Provide the [X, Y] coordinate of the cell's center where the given text is located.  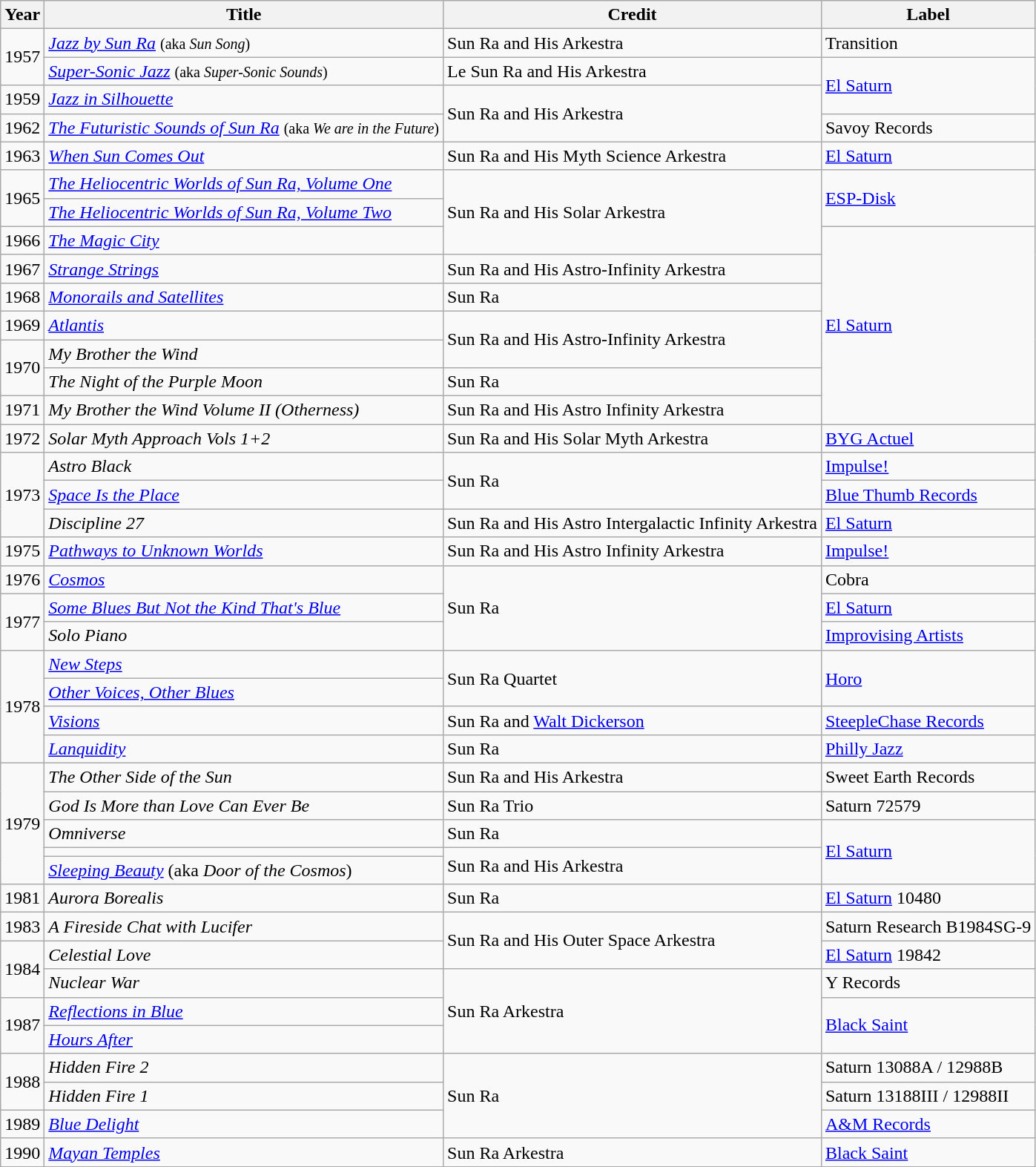
Some Blues But Not the Kind That's Blue [244, 608]
A&M Records [928, 1124]
BYG Actuel [928, 438]
Hidden Fire 1 [244, 1096]
Saturn 13088A / 12988B [928, 1068]
The Night of the Purple Moon [244, 382]
ESP-Disk [928, 198]
1957 [22, 57]
Cosmos [244, 579]
El Saturn 19842 [928, 955]
1984 [22, 969]
Celestial Love [244, 955]
Credit [633, 15]
1979 [22, 824]
Sun Ra and His Outer Space Arkestra [633, 941]
Space Is the Place [244, 495]
1981 [22, 898]
Super-Sonic Jazz (aka Super-Sonic Sounds) [244, 71]
1966 [22, 240]
1967 [22, 269]
The Magic City [244, 240]
The Heliocentric Worlds of Sun Ra, Volume One [244, 184]
Omniverse [244, 834]
1989 [22, 1124]
Atlantis [244, 325]
The Futuristic Sounds of Sun Ra (aka We are in the Future) [244, 128]
Jazz in Silhouette [244, 99]
Strange Strings [244, 269]
Sleeping Beauty (aka Door of the Cosmos) [244, 870]
Saturn 13188III / 12988II [928, 1096]
Reflections in Blue [244, 1011]
Jazz by Sun Ra (aka Sun Song) [244, 43]
Pathways to Unknown Worlds [244, 551]
Horo [928, 678]
Improvising Artists [928, 636]
1983 [22, 927]
1962 [22, 128]
Aurora Borealis [244, 898]
El Saturn 10480 [928, 898]
Blue Delight [244, 1124]
Transition [928, 43]
1977 [22, 622]
1973 [22, 495]
1990 [22, 1152]
1972 [22, 438]
Discipline 27 [244, 523]
Label [928, 15]
Lanquidity [244, 749]
Hours After [244, 1039]
My Brother the Wind [244, 354]
Visions [244, 720]
1988 [22, 1082]
God Is More than Love Can Ever Be [244, 805]
Monorails and Satellites [244, 297]
Sun Ra Quartet [633, 678]
The Other Side of the Sun [244, 777]
1970 [22, 368]
1968 [22, 297]
Mayan Temples [244, 1152]
Title [244, 15]
Sun Ra and Walt Dickerson [633, 720]
1965 [22, 198]
Saturn 72579 [928, 805]
New Steps [244, 664]
Year [22, 15]
Savoy Records [928, 128]
1971 [22, 410]
Saturn Research B1984SG-9 [928, 927]
Blue Thumb Records [928, 495]
Y Records [928, 983]
Sun Ra Trio [633, 805]
Hidden Fire 2 [244, 1068]
My Brother the Wind Volume II (Otherness) [244, 410]
Solo Piano [244, 636]
Sun Ra and His Solar Arkestra [633, 212]
SteepleChase Records [928, 720]
Philly Jazz [928, 749]
Other Voices, Other Blues [244, 692]
When Sun Comes Out [244, 156]
1975 [22, 551]
1959 [22, 99]
Solar Myth Approach Vols 1+2 [244, 438]
A Fireside Chat with Lucifer [244, 927]
Cobra [928, 579]
1976 [22, 579]
Le Sun Ra and His Arkestra [633, 71]
Astro Black [244, 467]
1969 [22, 325]
1978 [22, 706]
Sun Ra and His Astro Intergalactic Infinity Arkestra [633, 523]
Sweet Earth Records [928, 777]
Sun Ra and His Myth Science Arkestra [633, 156]
1963 [22, 156]
1987 [22, 1025]
Nuclear War [244, 983]
The Heliocentric Worlds of Sun Ra, Volume Two [244, 212]
Sun Ra and His Solar Myth Arkestra [633, 438]
